Capture the cell that displays the provided text and extract its (x, y) central coordinate. 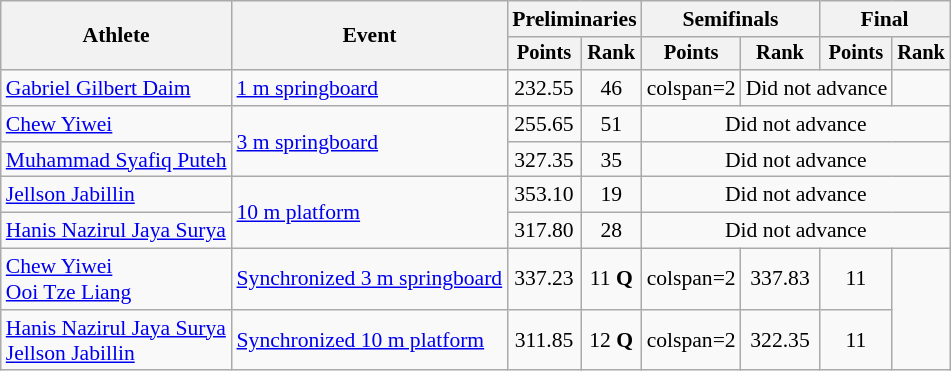
Athlete (116, 36)
28 (612, 231)
11 Q (612, 280)
10 m platform (370, 212)
337.23 (544, 280)
Preliminaries (574, 19)
51 (612, 124)
353.10 (544, 195)
Muhammad Syafiq Puteh (116, 160)
3 m springboard (370, 142)
232.55 (544, 88)
Chew Yiwei (116, 124)
317.80 (544, 231)
Gabriel Gilbert Daim (116, 88)
322.35 (780, 340)
Hanis Nazirul Jaya SuryaJellson Jabillin (116, 340)
46 (612, 88)
Synchronized 10 m platform (370, 340)
311.85 (544, 340)
Event (370, 36)
Semifinals (731, 19)
19 (612, 195)
35 (612, 160)
1 m springboard (370, 88)
Final (884, 19)
Hanis Nazirul Jaya Surya (116, 231)
Chew YiweiOoi Tze Liang (116, 280)
Jellson Jabillin (116, 195)
337.83 (780, 280)
327.35 (544, 160)
12 Q (612, 340)
255.65 (544, 124)
Synchronized 3 m springboard (370, 280)
